Scan for the cell matching the given text and deliver its (x, y) coordinate at center. 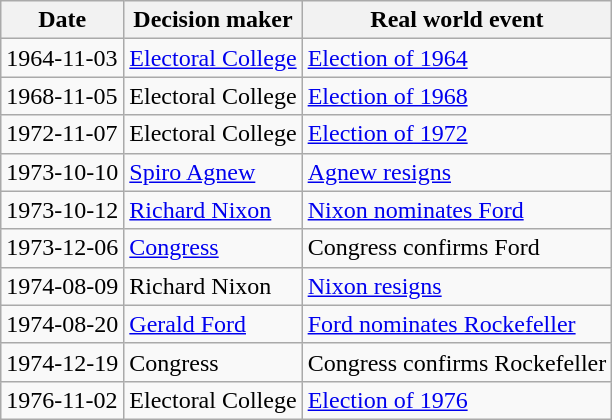
Agnew resigns (457, 172)
1972-11-07 (62, 134)
Election of 1976 (457, 400)
1976-11-02 (62, 400)
Election of 1972 (457, 134)
1968-11-05 (62, 96)
1964-11-03 (62, 58)
Election of 1964 (457, 58)
Congress confirms Rockefeller (457, 362)
Spiro Agnew (213, 172)
Gerald Ford (213, 324)
1974-08-09 (62, 286)
Nixon nominates Ford (457, 210)
Congress confirms Ford (457, 248)
Ford nominates Rockefeller (457, 324)
Decision maker (213, 20)
Real world event (457, 20)
Election of 1968 (457, 96)
Date (62, 20)
1973-10-10 (62, 172)
Nixon resigns (457, 286)
1973-12-06 (62, 248)
1974-08-20 (62, 324)
1974-12-19 (62, 362)
1973-10-12 (62, 210)
